Identify which cell holds the provided text, then report its [X, Y] central coordinate. 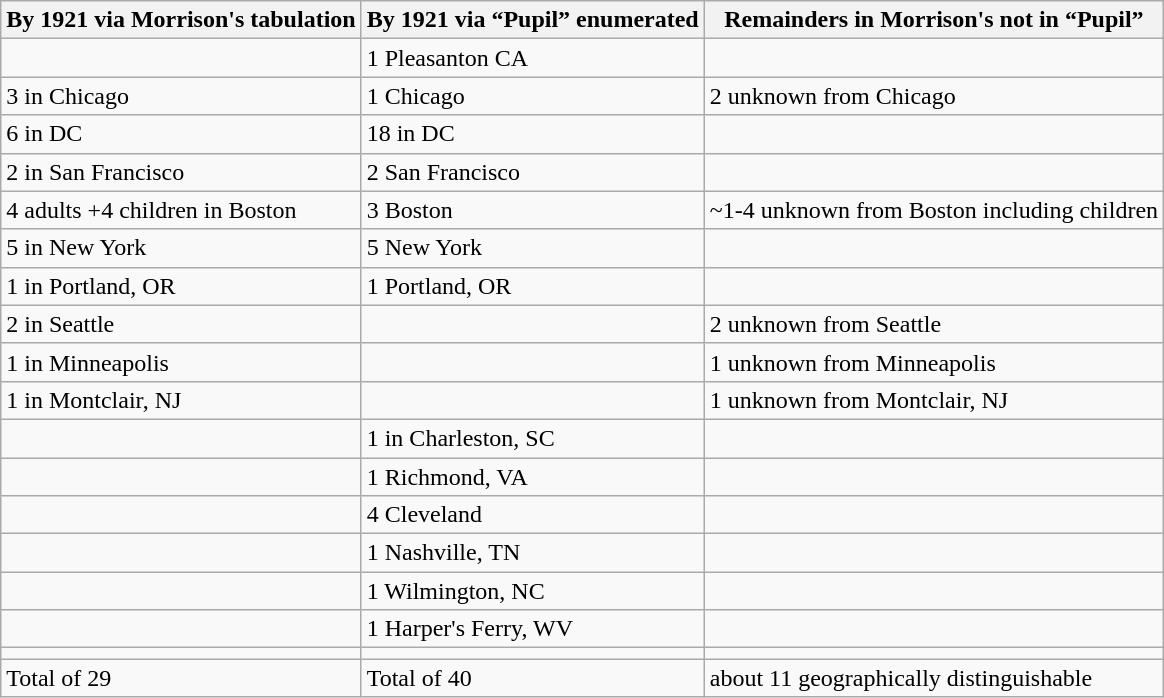
about 11 geographically distinguishable [934, 678]
1 Portland, OR [532, 286]
2 in Seattle [181, 324]
1 in Portland, OR [181, 286]
4 Cleveland [532, 515]
3 in Chicago [181, 96]
2 unknown from Chicago [934, 96]
5 in New York [181, 248]
1 unknown from Minneapolis [934, 362]
3 Boston [532, 210]
5 New York [532, 248]
4 adults +4 children in Boston [181, 210]
1 in Minneapolis [181, 362]
2 in San Francisco [181, 172]
~1-4 unknown from Boston including children [934, 210]
1 Chicago [532, 96]
Remainders in Morrison's not in “Pupil” [934, 20]
6 in DC [181, 134]
By 1921 via Morrison's tabulation [181, 20]
18 in DC [532, 134]
1 Wilmington, NC [532, 591]
1 Richmond, VA [532, 477]
Total of 40 [532, 678]
By 1921 via “Pupil” enumerated [532, 20]
1 Nashville, TN [532, 553]
Total of 29 [181, 678]
2 unknown from Seattle [934, 324]
1 in Montclair, NJ [181, 400]
2 San Francisco [532, 172]
1 Harper's Ferry, WV [532, 629]
1 Pleasanton CA [532, 58]
1 in Charleston, SC [532, 438]
1 unknown from Montclair, NJ [934, 400]
